Capture the cell that displays the provided text and extract its (x, y) central coordinate. 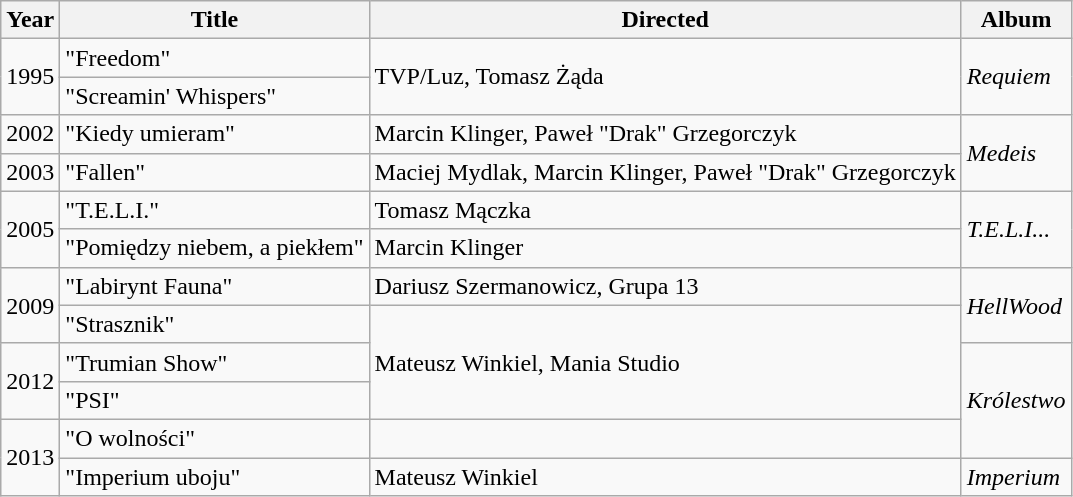
2005 (30, 229)
"Fallen" (214, 172)
"Strasznik" (214, 324)
"Trumian Show" (214, 362)
2009 (30, 305)
Mateusz Winkiel, Mania Studio (665, 362)
2002 (30, 134)
Marcin Klinger (665, 248)
Title (214, 20)
"Freedom" (214, 58)
"Screamin' Whispers" (214, 96)
Mateusz Winkiel (665, 477)
T.E.L.I... (1016, 229)
Imperium (1016, 477)
"PSI" (214, 400)
TVP/Luz, Tomasz Żąda (665, 77)
Królestwo (1016, 400)
Year (30, 20)
Maciej Mydlak, Marcin Klinger, Paweł "Drak" Grzegorczyk (665, 172)
Album (1016, 20)
2003 (30, 172)
"Labirynt Fauna" (214, 286)
1995 (30, 77)
Tomasz Mączka (665, 210)
"Pomiędzy niebem, a piekłem" (214, 248)
Dariusz Szermanowicz, Grupa 13 (665, 286)
Directed (665, 20)
"Imperium uboju" (214, 477)
"Kiedy umieram" (214, 134)
HellWood (1016, 305)
"T.E.L.I." (214, 210)
2013 (30, 457)
"O wolności" (214, 438)
Requiem (1016, 77)
2012 (30, 381)
Medeis (1016, 153)
Marcin Klinger, Paweł "Drak" Grzegorczyk (665, 134)
